Identify which cell holds the provided text, then report its (x, y) central coordinate. 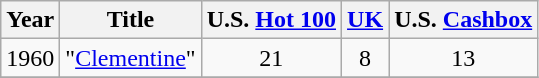
1960 (30, 58)
Title (130, 20)
U.S. Cashbox (464, 20)
UK (366, 20)
21 (271, 58)
U.S. Hot 100 (271, 20)
Year (30, 20)
"Clementine" (130, 58)
8 (366, 58)
13 (464, 58)
